Detect which cell encompasses the target text, then output its (x, y) center coordinate. 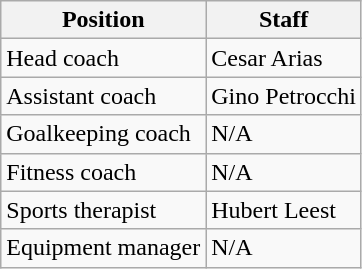
Hubert Leest (284, 210)
Fitness coach (104, 172)
Gino Petrocchi (284, 96)
Head coach (104, 58)
Goalkeeping coach (104, 134)
Sports therapist (104, 210)
Staff (284, 20)
Assistant coach (104, 96)
Position (104, 20)
Cesar Arias (284, 58)
Equipment manager (104, 248)
